Find where the given text appears and provide that cell's center as [x, y] coordinate. 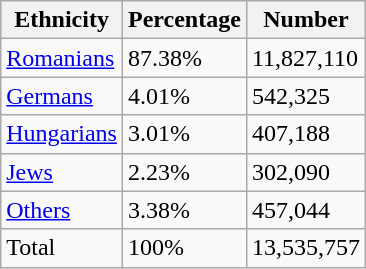
Jews [62, 172]
542,325 [306, 96]
Ethnicity [62, 20]
13,535,757 [306, 248]
Hungarians [62, 134]
Number [306, 20]
457,044 [306, 210]
Total [62, 248]
87.38% [184, 58]
Others [62, 210]
3.38% [184, 210]
407,188 [306, 134]
302,090 [306, 172]
2.23% [184, 172]
Romanians [62, 58]
4.01% [184, 96]
100% [184, 248]
3.01% [184, 134]
11,827,110 [306, 58]
Germans [62, 96]
Percentage [184, 20]
